Return the [x, y] coordinate for the center point of the cell that contains the specified text.  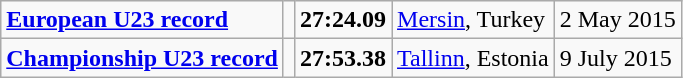
2 May 2015 [618, 20]
Championship U23 record [142, 58]
European U23 record [142, 20]
Mersin, Turkey [474, 20]
9 July 2015 [618, 58]
27:53.38 [342, 58]
27:24.09 [342, 20]
Tallinn, Estonia [474, 58]
